Search for the cell housing the specified text and yield its (x, y) center coordinate. 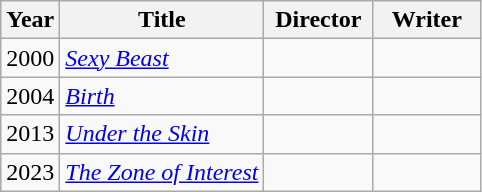
2004 (30, 96)
Director (318, 20)
2000 (30, 58)
Sexy Beast (162, 58)
Birth (162, 96)
Writer (428, 20)
Title (162, 20)
Year (30, 20)
The Zone of Interest (162, 172)
Under the Skin (162, 134)
2023 (30, 172)
2013 (30, 134)
